Output the [x, y] coordinate of the center of the cell containing the given text.  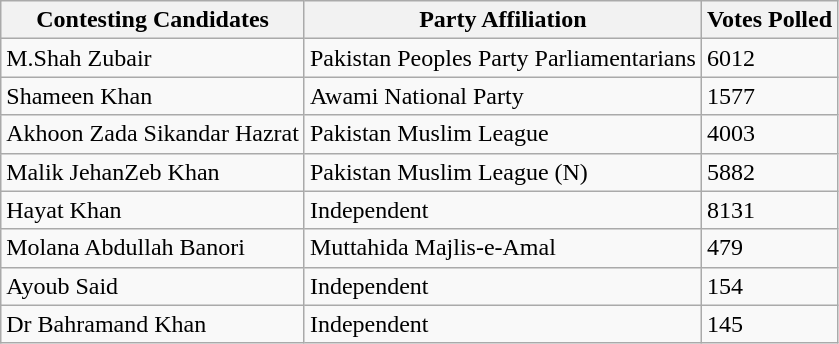
8131 [769, 210]
Votes Polled [769, 20]
5882 [769, 172]
Ayoub Said [153, 286]
Contesting Candidates [153, 20]
Awami National Party [502, 96]
Hayat Khan [153, 210]
Dr Bahramand Khan [153, 324]
Party Affiliation [502, 20]
145 [769, 324]
M.Shah Zubair [153, 58]
6012 [769, 58]
Pakistan Muslim League [502, 134]
Malik JehanZeb Khan [153, 172]
Muttahida Majlis-e-Amal [502, 248]
Akhoon Zada Sikandar Hazrat [153, 134]
154 [769, 286]
Pakistan Muslim League (N) [502, 172]
1577 [769, 96]
4003 [769, 134]
Pakistan Peoples Party Parliamentarians [502, 58]
Shameen Khan [153, 96]
479 [769, 248]
Molana Abdullah Banori [153, 248]
